Find where the given text appears and provide that cell's center as [x, y] coordinate. 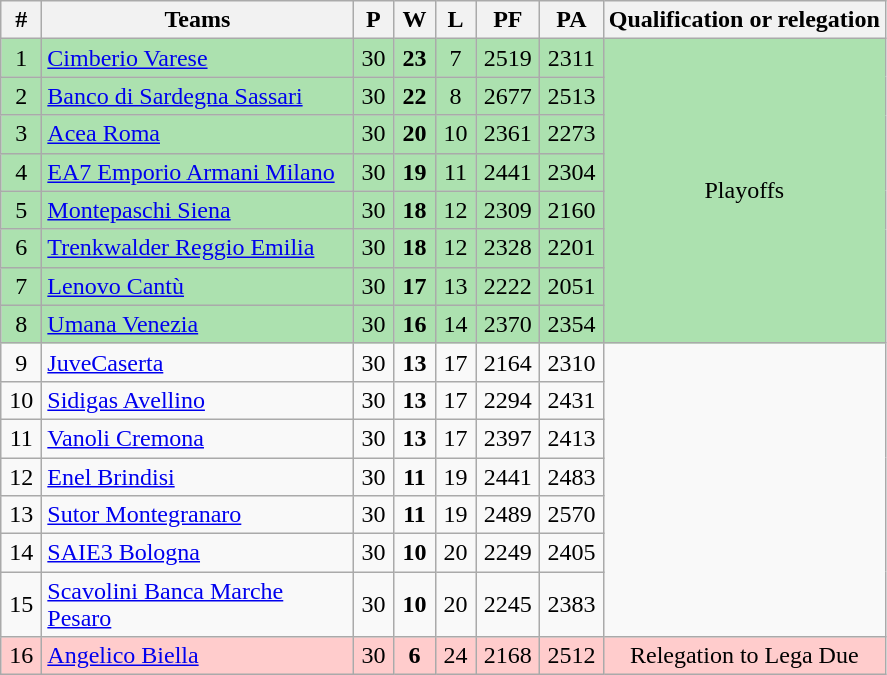
2 [22, 96]
Enel Brindisi [198, 477]
4 [22, 172]
2413 [572, 438]
Qualification or relegation [744, 20]
Lenovo Cantù [198, 286]
5 [22, 210]
2431 [572, 400]
3 [22, 134]
22 [414, 96]
2512 [572, 656]
2677 [508, 96]
1 [22, 58]
2354 [572, 324]
2383 [572, 604]
W [414, 20]
2051 [572, 286]
2273 [572, 134]
2222 [508, 286]
2513 [572, 96]
P [374, 20]
SAIE3 Bologna [198, 553]
Relegation to Lega Due [744, 656]
Vanoli Cremona [198, 438]
Acea Roma [198, 134]
Umana Venezia [198, 324]
15 [22, 604]
EA7 Emporio Armani Milano [198, 172]
Scavolini Banca Marche Pesaro [198, 604]
2249 [508, 553]
JuveCaserta [198, 362]
2310 [572, 362]
Montepaschi Siena [198, 210]
2309 [508, 210]
2489 [508, 515]
2304 [572, 172]
Angelico Biella [198, 656]
Cimberio Varese [198, 58]
Sidigas Avellino [198, 400]
Playoffs [744, 191]
2570 [572, 515]
24 [456, 656]
23 [414, 58]
2311 [572, 58]
Sutor Montegranaro [198, 515]
2168 [508, 656]
9 [22, 362]
PF [508, 20]
Trenkwalder Reggio Emilia [198, 248]
2370 [508, 324]
2201 [572, 248]
2164 [508, 362]
2405 [572, 553]
2397 [508, 438]
PA [572, 20]
2160 [572, 210]
2294 [508, 400]
Teams [198, 20]
2328 [508, 248]
# [22, 20]
2483 [572, 477]
2361 [508, 134]
2245 [508, 604]
Banco di Sardegna Sassari [198, 96]
2519 [508, 58]
L [456, 20]
